Determine the (x, y) coordinate at the center of the cell enclosing the given text.  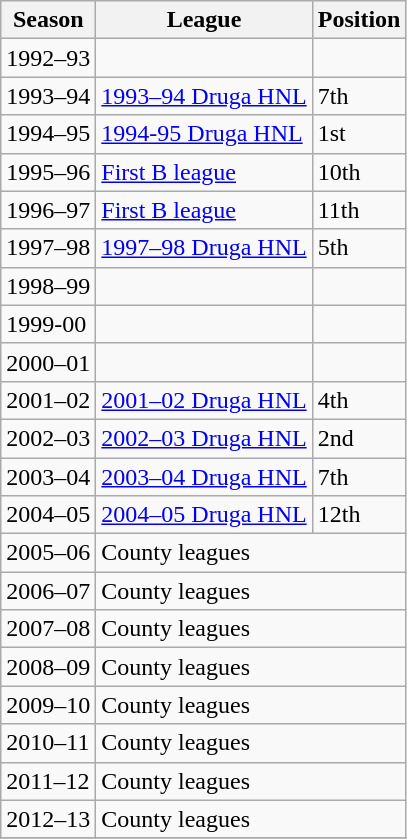
2004–05 (48, 515)
2002–03 Druga HNL (204, 438)
2002–03 (48, 438)
2005–06 (48, 553)
1996–97 (48, 210)
2010–11 (48, 743)
2004–05 Druga HNL (204, 515)
2008–09 (48, 667)
2003–04 Druga HNL (204, 477)
4th (359, 400)
12th (359, 515)
1st (359, 134)
1995–96 (48, 172)
1993–94 Druga HNL (204, 96)
1997–98 Druga HNL (204, 248)
1999-00 (48, 324)
2001–02 (48, 400)
Season (48, 20)
5th (359, 248)
2001–02 Druga HNL (204, 400)
1992–93 (48, 58)
2009–10 (48, 705)
1997–98 (48, 248)
1993–94 (48, 96)
2011–12 (48, 781)
2000–01 (48, 362)
11th (359, 210)
1998–99 (48, 286)
1994–95 (48, 134)
2007–08 (48, 629)
2nd (359, 438)
1994-95 Druga HNL (204, 134)
2012–13 (48, 819)
2006–07 (48, 591)
League (204, 20)
10th (359, 172)
2003–04 (48, 477)
Position (359, 20)
